Return [x, y] of the center of cell containing provided text 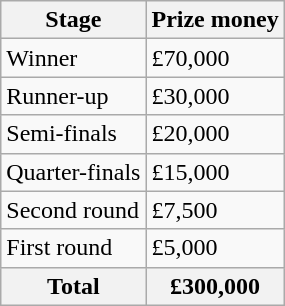
Total [74, 286]
Runner-up [74, 96]
£300,000 [215, 286]
£20,000 [215, 134]
Quarter-finals [74, 172]
Winner [74, 58]
Prize money [215, 20]
Second round [74, 210]
Stage [74, 20]
£70,000 [215, 58]
£5,000 [215, 248]
£7,500 [215, 210]
Semi-finals [74, 134]
£15,000 [215, 172]
£30,000 [215, 96]
First round [74, 248]
